Find where the given text appears and provide that cell's center as [X, Y] coordinate. 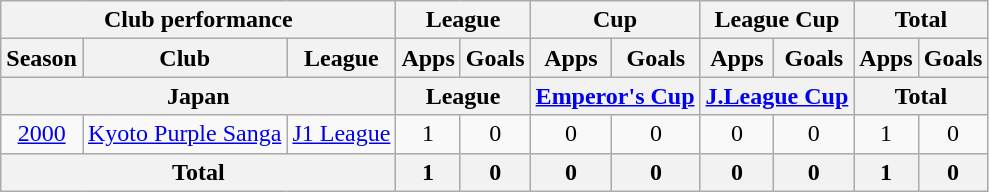
Club [184, 58]
2000 [42, 134]
J.League Cup [777, 96]
Kyoto Purple Sanga [184, 134]
League Cup [777, 20]
J1 League [342, 134]
Emperor's Cup [615, 96]
Cup [615, 20]
Season [42, 58]
Club performance [198, 20]
Japan [198, 96]
